Output the [x, y] coordinate of the center of the cell containing the given text.  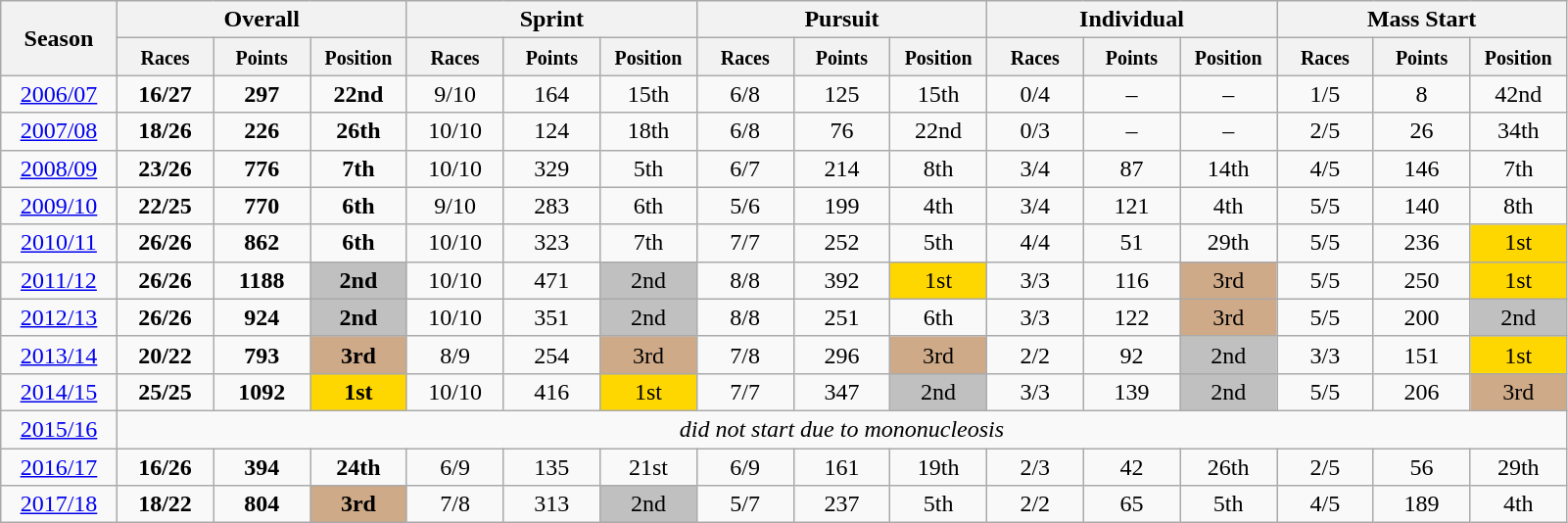
252 [842, 243]
283 [552, 206]
0/3 [1034, 131]
did not start due to mononucleosis [841, 429]
6/7 [744, 168]
2/3 [1034, 467]
254 [552, 355]
323 [552, 243]
122 [1132, 317]
0/4 [1034, 94]
139 [1132, 392]
42nd [1518, 94]
8/9 [454, 355]
151 [1422, 355]
164 [552, 94]
214 [842, 168]
16/27 [165, 94]
1188 [262, 280]
18/22 [165, 504]
65 [1132, 504]
237 [842, 504]
2017/18 [59, 504]
16/26 [165, 467]
Season [59, 38]
146 [1422, 168]
206 [1422, 392]
2013/14 [59, 355]
5/7 [744, 504]
199 [842, 206]
2006/07 [59, 94]
14th [1228, 168]
Pursuit [841, 20]
296 [842, 355]
21st [648, 467]
347 [842, 392]
862 [262, 243]
23/26 [165, 168]
121 [1132, 206]
2009/10 [59, 206]
116 [1132, 280]
251 [842, 317]
18th [648, 131]
124 [552, 131]
2007/08 [59, 131]
924 [262, 317]
770 [262, 206]
56 [1422, 467]
92 [1132, 355]
Mass Start [1422, 20]
26 [1422, 131]
161 [842, 467]
2010/11 [59, 243]
2015/16 [59, 429]
140 [1422, 206]
793 [262, 355]
87 [1132, 168]
2014/15 [59, 392]
24th [358, 467]
125 [842, 94]
19th [938, 467]
18/26 [165, 131]
236 [1422, 243]
2011/12 [59, 280]
416 [552, 392]
4/4 [1034, 243]
22/25 [165, 206]
189 [1422, 504]
25/25 [165, 392]
329 [552, 168]
2008/09 [59, 168]
5/6 [744, 206]
Overall [261, 20]
Individual [1131, 20]
313 [552, 504]
1092 [262, 392]
2016/17 [59, 467]
804 [262, 504]
351 [552, 317]
Sprint [551, 20]
8 [1422, 94]
2012/13 [59, 317]
34th [1518, 131]
135 [552, 467]
297 [262, 94]
471 [552, 280]
76 [842, 131]
42 [1132, 467]
20/22 [165, 355]
226 [262, 131]
1/5 [1326, 94]
776 [262, 168]
250 [1422, 280]
51 [1132, 243]
392 [842, 280]
200 [1422, 317]
394 [262, 467]
